Scan for the cell matching the given text and deliver its [X, Y] coordinate at center. 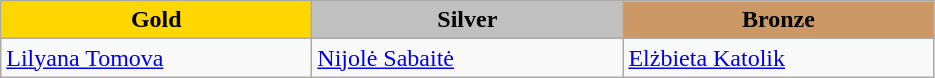
Elżbieta Katolik [778, 58]
Nijolė Sabaitė [468, 58]
Silver [468, 20]
Gold [156, 20]
Lilyana Tomova [156, 58]
Bronze [778, 20]
